Output the (x, y) coordinate of the center of the cell containing the given text.  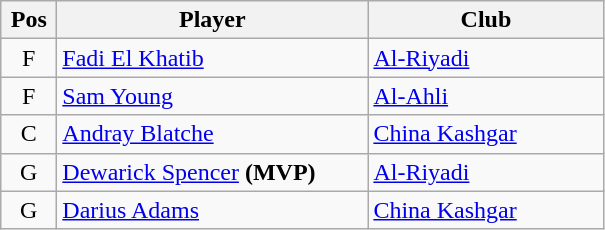
C (29, 134)
Al-Ahli (486, 96)
Andray Blatche (212, 134)
Darius Adams (212, 210)
Fadi El Khatib (212, 58)
Pos (29, 20)
Club (486, 20)
Sam Young (212, 96)
Player (212, 20)
Dewarick Spencer (MVP) (212, 172)
